Output the [x, y] coordinate of the center of the cell containing the given text.  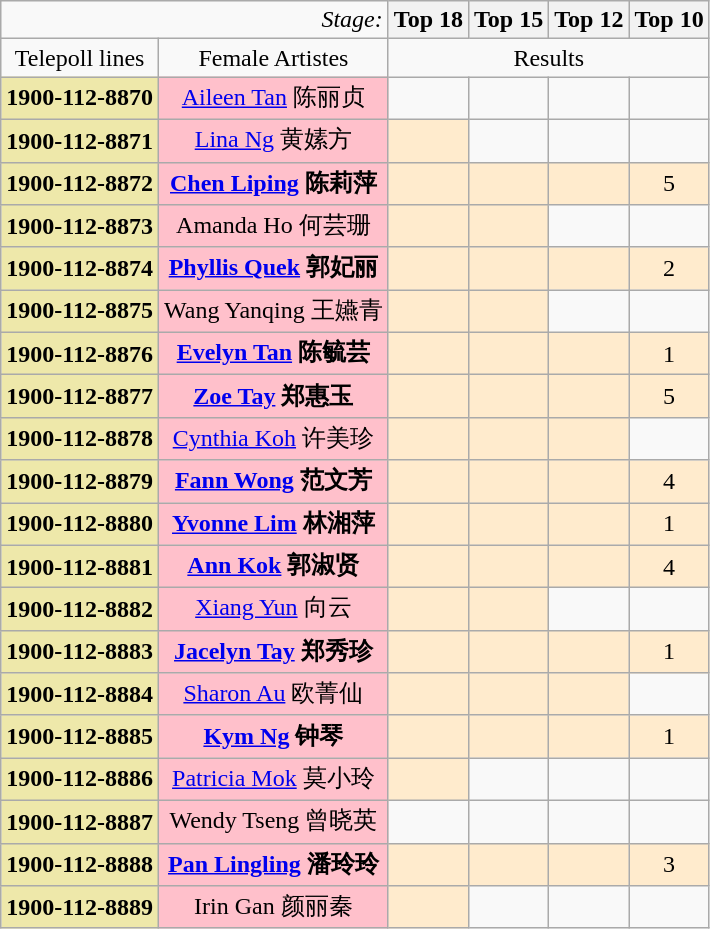
Aileen Tan 陈丽贞 [273, 98]
Wendy Tseng 曾晓英 [273, 822]
1900-112-8874 [80, 268]
Lina Ng 黄嫊方 [273, 140]
Telepoll lines [80, 58]
1900-112-8880 [80, 524]
Top 10 [669, 20]
1900-112-8883 [80, 652]
Sharon Au 欧菁仙 [273, 694]
1900-112-8889 [80, 908]
Chen Liping 陈莉萍 [273, 184]
Results [548, 58]
Zoe Tay 郑惠玉 [273, 396]
Ann Kok 郭淑贤 [273, 566]
Pan Lingling 潘玲玲 [273, 864]
Patricia Mok 莫小玲 [273, 780]
Top 12 [589, 20]
Stage: [195, 20]
Kym Ng 钟琴 [273, 736]
1900-112-8882 [80, 610]
Phyllis Quek 郭妃丽 [273, 268]
Top 15 [509, 20]
Fann Wong 范文芳 [273, 482]
1900-112-8885 [80, 736]
1900-112-8870 [80, 98]
Jacelyn Tay 郑秀珍 [273, 652]
Yvonne Lim 林湘萍 [273, 524]
3 [669, 864]
Cynthia Koh 许美珍 [273, 438]
Evelyn Tan 陈毓芸 [273, 354]
Irin Gan 颜丽秦 [273, 908]
1900-112-8881 [80, 566]
Top 18 [428, 20]
1900-112-8879 [80, 482]
1900-112-8887 [80, 822]
1900-112-8888 [80, 864]
1900-112-8886 [80, 780]
1900-112-8884 [80, 694]
Xiang Yun 向云 [273, 610]
1900-112-8878 [80, 438]
2 [669, 268]
1900-112-8872 [80, 184]
1900-112-8871 [80, 140]
1900-112-8876 [80, 354]
1900-112-8873 [80, 226]
Amanda Ho 何芸珊 [273, 226]
1900-112-8877 [80, 396]
1900-112-8875 [80, 312]
Female Artistes [273, 58]
Wang Yanqing 王嬿青 [273, 312]
